Locate the cell with the specified text and output its (x, y) center coordinate. 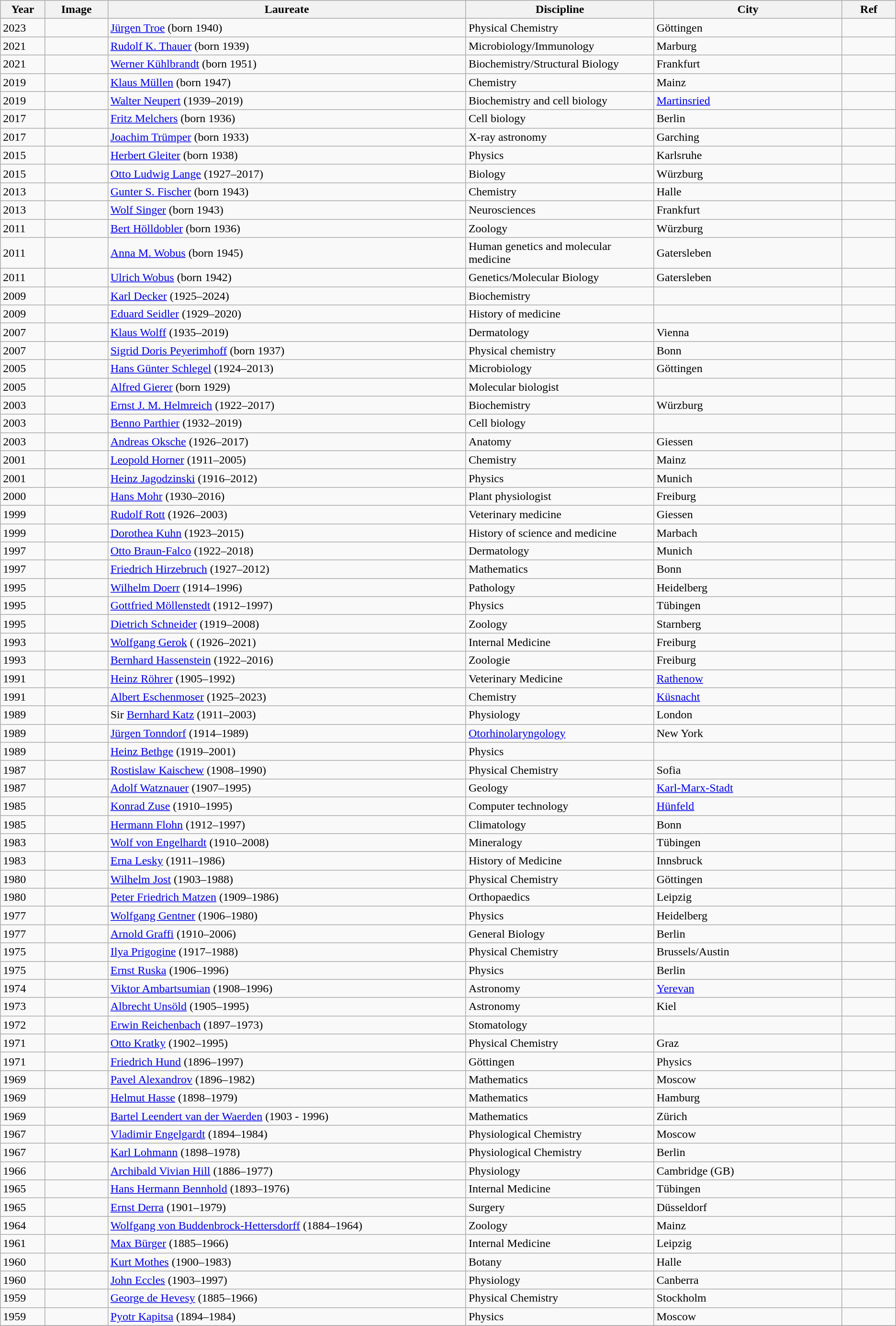
Wolf Singer (born 1943) (287, 210)
Wolf von Engelhardt (1910–2008) (287, 843)
Ernst Ruska (1906–1996) (287, 970)
Year (23, 10)
Biology (560, 173)
Fritz Melchers (born 1936) (287, 119)
Rostislaw Kaischew (1908–1990) (287, 770)
Molecular biologist (560, 387)
Hans Günter Schlegel (1924–2013) (287, 369)
Pathology (560, 588)
History of science and medicine (560, 533)
Vienna (748, 332)
Alfred Gierer (born 1929) (287, 387)
Karlsruhe (748, 155)
Computer technology (560, 806)
Veterinary medicine (560, 514)
Rudolf Rott (1926–2003) (287, 514)
Eduard Seidler (1929–2020) (287, 314)
Brussels/Austin (748, 952)
1964 (23, 1225)
Küsnacht (748, 697)
Andreas Oksche (1926–2017) (287, 442)
Botany (560, 1262)
John Eccles (1903–1997) (287, 1280)
Image (77, 10)
George de Hevesy (1885–1966) (287, 1298)
Jürgen Tonndorf (1914–1989) (287, 733)
Climatology (560, 824)
Konrad Zuse (1910–1995) (287, 806)
Garching (748, 137)
1974 (23, 988)
History of Medicine (560, 861)
Jürgen Troe (born 1940) (287, 28)
2000 (23, 496)
Rudolf K. Thauer (born 1939) (287, 46)
Peter Friedrich Matzen (1909–1986) (287, 897)
Viktor Ambartsumian (1908–1996) (287, 988)
Otto Ludwig Lange (1927–2017) (287, 173)
Friedrich Hirzebruch (1927–2012) (287, 569)
1972 (23, 1025)
London (748, 715)
Sofia (748, 770)
Starnberg (748, 624)
Werner Kühlbrandt (born 1951) (287, 64)
Otto Braun-Falco (1922–2018) (287, 551)
Ulrich Wobus (born 1942) (287, 278)
Herbert Gleiter (born 1938) (287, 155)
Microbiology (560, 369)
Stomatology (560, 1025)
Karl Decker (1925–2024) (287, 296)
Ilya Prigogine (1917–1988) (287, 952)
Zürich (748, 1116)
Pyotr Kapitsa (1894–1984) (287, 1316)
Anna M. Wobus (born 1945) (287, 253)
Wilhelm Jost (1903–1988) (287, 879)
Leopold Horner (1911–2005) (287, 460)
Max Bürger (1885–1966) (287, 1244)
New York (748, 733)
X-ray astronomy (560, 137)
Klaus Wolff (1935–2019) (287, 332)
Biochemistry/Structural Biology (560, 64)
Vladimir Engelgardt (1894–1984) (287, 1134)
Orthopaedics (560, 897)
Benno Parthier (1932–2019) (287, 423)
Friedrich Hund (1896–1997) (287, 1061)
Wilhelm Doerr (1914–1996) (287, 588)
City (748, 10)
1961 (23, 1244)
Bartel Leendert van der Waerden (1903 - 1996) (287, 1116)
Zoologie (560, 660)
1966 (23, 1171)
Albrecht Unsöld (1905–1995) (287, 1007)
Bert Hölldobler (born 1936) (287, 228)
Gunter S. Fischer (born 1943) (287, 192)
Dietrich Schneider (1919–2008) (287, 624)
Pavel Alexandrov (1896–1982) (287, 1079)
Sigrid Doris Peyerimhoff (born 1937) (287, 351)
Surgery (560, 1207)
General Biology (560, 934)
Otto Kratky (1902–1995) (287, 1043)
Düsseldorf (748, 1207)
Erna Lesky (1911–1986) (287, 861)
Wolfgang Gentner (1906–1980) (287, 916)
Microbiology/Immunology (560, 46)
Stockholm (748, 1298)
Mineralogy (560, 843)
Wolfgang von Buddenbrock-Hettersdorff (1884–1964) (287, 1225)
Arnold Graffi (1910–2006) (287, 934)
Ernst J. M. Helmreich (1922–2017) (287, 405)
Marbach (748, 533)
Wolfgang Gerok ( (1926–2021) (287, 642)
Hünfeld (748, 806)
Heinz Jagodzinski (1916–2012) (287, 478)
Cambridge (GB) (748, 1171)
Archibald Vivian Hill (1886–1977) (287, 1171)
Heinz Bethge (1919–2001) (287, 751)
Human genetics and molecular medicine (560, 253)
Physical chemistry (560, 351)
Ernst Derra (1901–1979) (287, 1207)
Geology (560, 788)
Laureate (287, 10)
Anatomy (560, 442)
Kiel (748, 1007)
1973 (23, 1007)
Klaus Müllen (born 1947) (287, 82)
Innsbruck (748, 861)
Ref (869, 10)
Erwin Reichenbach (1897–1973) (287, 1025)
Plant physiologist (560, 496)
Gottfried Möllenstedt (1912–1997) (287, 606)
Joachim Trümper (born 1933) (287, 137)
Bernhard Hassenstein (1922–2016) (287, 660)
Hans Mohr (1930–2016) (287, 496)
Karl-Marx-Stadt (748, 788)
Yerevan (748, 988)
Kurt Mothes (1900–1983) (287, 1262)
History of medicine (560, 314)
Helmut Hasse (1898–1979) (287, 1098)
Walter Neupert (1939–2019) (287, 101)
Sir Bernhard Katz (1911–2003) (287, 715)
Hamburg (748, 1098)
Adolf Watznauer (1907–1995) (287, 788)
Biochemistry and cell biology (560, 101)
Neurosciences (560, 210)
Veterinary Medicine (560, 679)
Hermann Flohn (1912–1997) (287, 824)
Heinz Röhrer (1905–1992) (287, 679)
Karl Lohmann (1898–1978) (287, 1153)
Canberra (748, 1280)
Discipline (560, 10)
Dorothea Kuhn (1923–2015) (287, 533)
Marburg (748, 46)
Albert Eschenmoser (1925–2023) (287, 697)
Rathenow (748, 679)
Otorhinolaryngology (560, 733)
Martinsried (748, 101)
2023 (23, 28)
Graz (748, 1043)
Hans Hermann Bennhold (1893–1976) (287, 1189)
Genetics/Molecular Biology (560, 278)
